Identify which cell holds the provided text, then report its [X, Y] central coordinate. 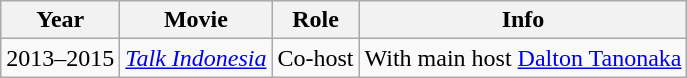
Talk Indonesia [196, 58]
Role [316, 20]
With main host Dalton Tanonaka [523, 58]
Year [60, 20]
Info [523, 20]
Co-host [316, 58]
2013–2015 [60, 58]
Movie [196, 20]
